Pinpoint the cell where the given text exists, returning its [X, Y] midpoint coordinate. 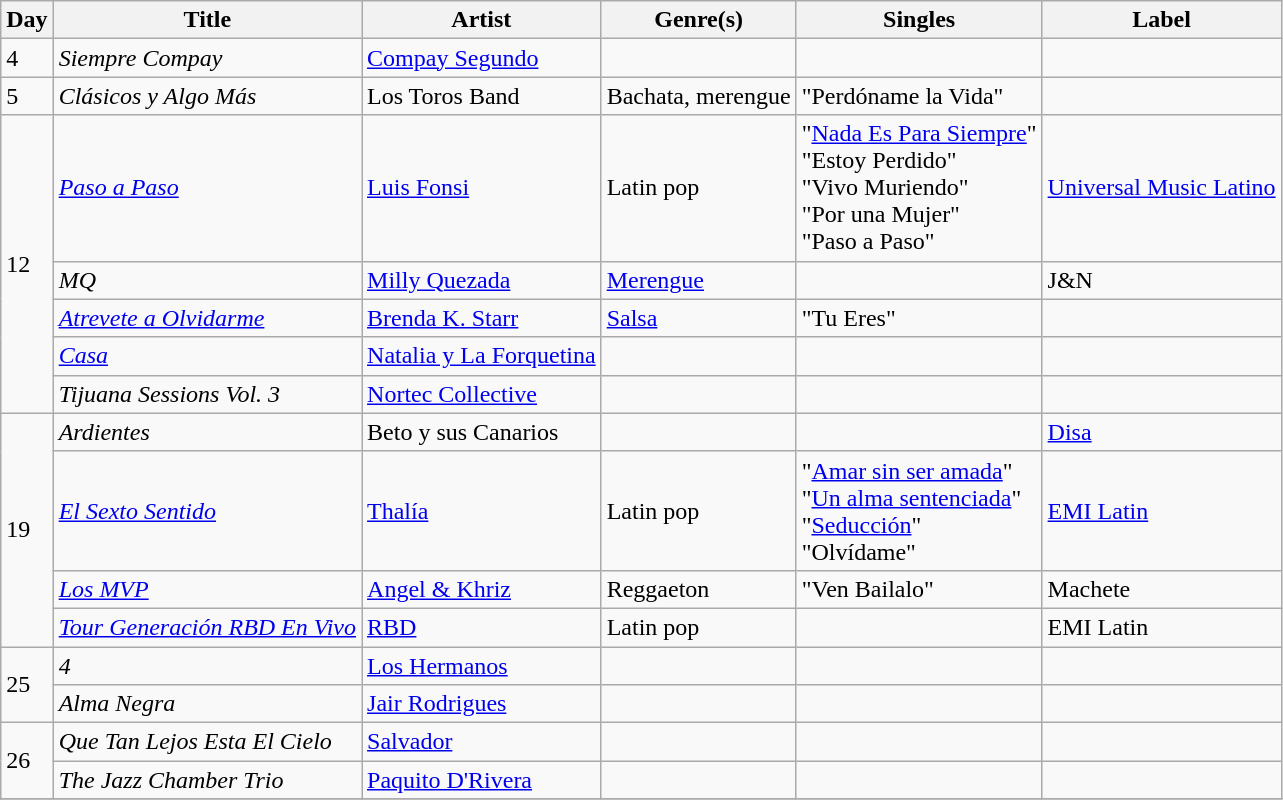
Paso a Paso [207, 188]
Salsa [698, 318]
"Ven Bailalo" [919, 589]
Clásicos y Algo Más [207, 96]
Los MVP [207, 589]
19 [27, 530]
Universal Music Latino [1162, 188]
Milly Quezada [482, 280]
RBD [482, 627]
"Tu Eres" [919, 318]
Tour Generación RBD En Vivo [207, 627]
Singles [919, 20]
12 [27, 264]
5 [27, 96]
Artist [482, 20]
Alma Negra [207, 704]
"Amar sin ser amada""Un alma sentenciada""Seducción""Olvídame" [919, 510]
Los Hermanos [482, 665]
Merengue [698, 280]
Brenda K. Starr [482, 318]
Salvador [482, 742]
Angel & Khriz [482, 589]
25 [27, 684]
Casa [207, 356]
Nortec Collective [482, 394]
El Sexto Sentido [207, 510]
"Nada Es Para Siempre""Estoy Perdido""Vivo Muriendo""Por una Mujer""Paso a Paso" [919, 188]
Paquito D'Rivera [482, 780]
Luis Fonsi [482, 188]
Ardientes [207, 432]
Bachata, merengue [698, 96]
Thalía [482, 510]
Jair Rodrigues [482, 704]
Title [207, 20]
Machete [1162, 589]
Genre(s) [698, 20]
MQ [207, 280]
Que Tan Lejos Esta El Cielo [207, 742]
Reggaeton [698, 589]
Compay Segundo [482, 58]
The Jazz Chamber Trio [207, 780]
J&N [1162, 280]
Atrevete a Olvidarme [207, 318]
Day [27, 20]
Label [1162, 20]
Tijuana Sessions Vol. 3 [207, 394]
Natalia y La Forquetina [482, 356]
Los Toros Band [482, 96]
Disa [1162, 432]
Siempre Compay [207, 58]
Beto y sus Canarios [482, 432]
"Perdóname la Vida" [919, 96]
26 [27, 761]
